Extract the [x, y] coordinate from the center of the cell holding the provided text.  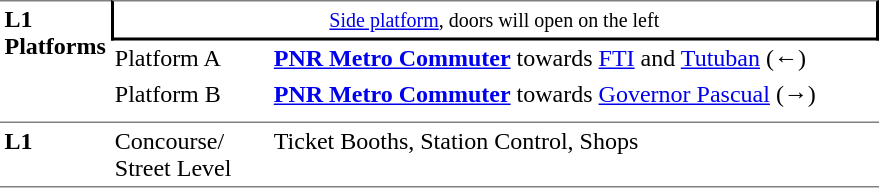
Side platform, doors will open on the left [494, 20]
Platform B [190, 94]
Concourse/Street Level [190, 155]
Ticket Booths, Station Control, Shops [574, 155]
L1Platforms [55, 62]
Platform A [190, 58]
PNR Metro Commuter towards Governor Pascual (→) [574, 94]
L1 [55, 155]
PNR Metro Commuter towards FTI and Tutuban (←) [574, 58]
